Find where the given text appears and provide that cell's center as [x, y] coordinate. 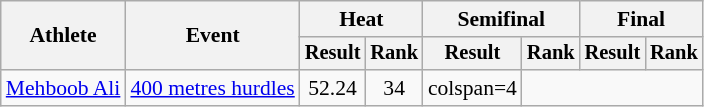
34 [394, 88]
Event [212, 36]
Final [642, 19]
400 metres hurdles [212, 88]
Heat [362, 19]
Semifinal [502, 19]
colspan=4 [472, 88]
Mehboob Ali [64, 88]
52.24 [333, 88]
Athlete [64, 36]
